Return [X, Y] of the center of cell containing provided text 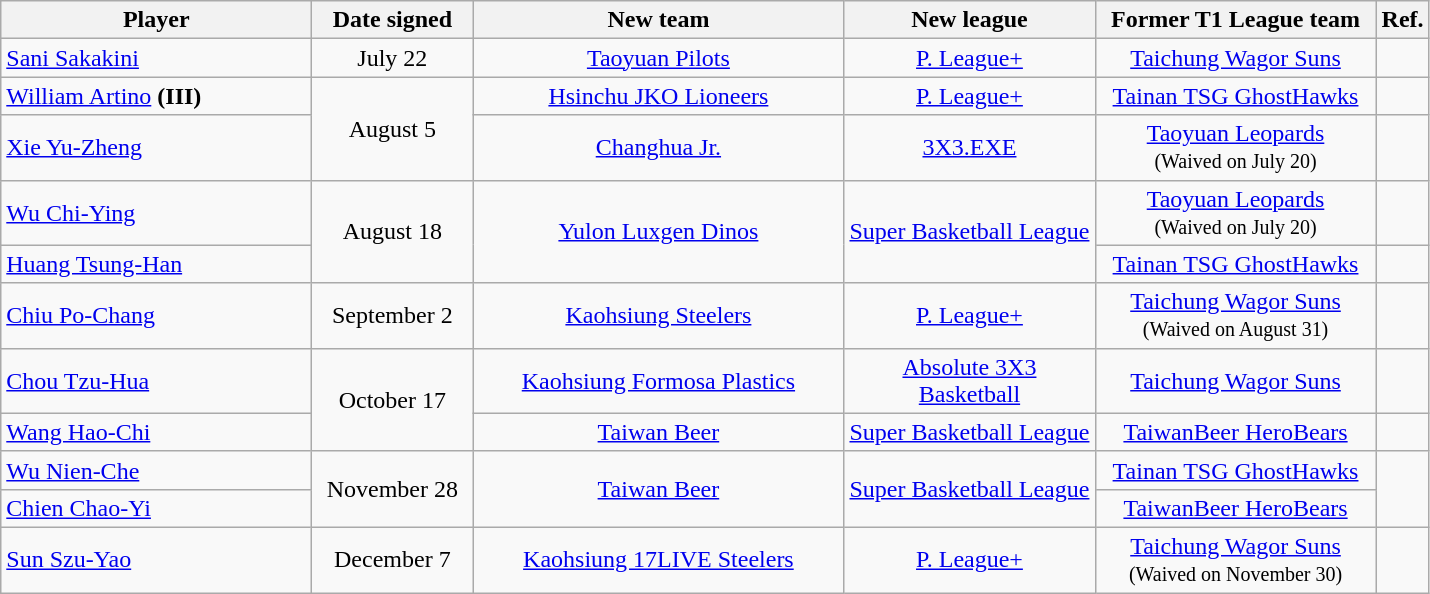
Wu Chi-Ying [156, 212]
August 18 [392, 232]
Date signed [392, 20]
Chiu Po-Chang [156, 316]
Xie Yu-Zheng [156, 148]
Sani Sakakini [156, 58]
Taichung Wagor Suns(Waived on November 30) [1236, 560]
Sun Szu-Yao [156, 560]
Yulon Luxgen Dinos [658, 232]
October 17 [392, 400]
Wang Hao-Chi [156, 432]
September 2 [392, 316]
Player [156, 20]
Kaohsiung 17LIVE Steelers [658, 560]
Hsinchu JKO Lioneers [658, 96]
Chou Tzu-Hua [156, 380]
December 7 [392, 560]
July 22 [392, 58]
Wu Nien-Che [156, 470]
Taoyuan Pilots [658, 58]
Kaohsiung Formosa Plastics [658, 380]
William Artino (III) [156, 96]
Changhua Jr. [658, 148]
New team [658, 20]
Huang Tsung-Han [156, 264]
November 28 [392, 489]
August 5 [392, 128]
Kaohsiung Steelers [658, 316]
Ref. [1402, 20]
3X3.EXE [970, 148]
Former T1 League team [1236, 20]
Chien Chao-Yi [156, 508]
Absolute 3X3 Basketball [970, 380]
New league [970, 20]
Taichung Wagor Suns(Waived on August 31) [1236, 316]
